Extract the (X, Y) coordinate from the center of the cell holding the provided text.  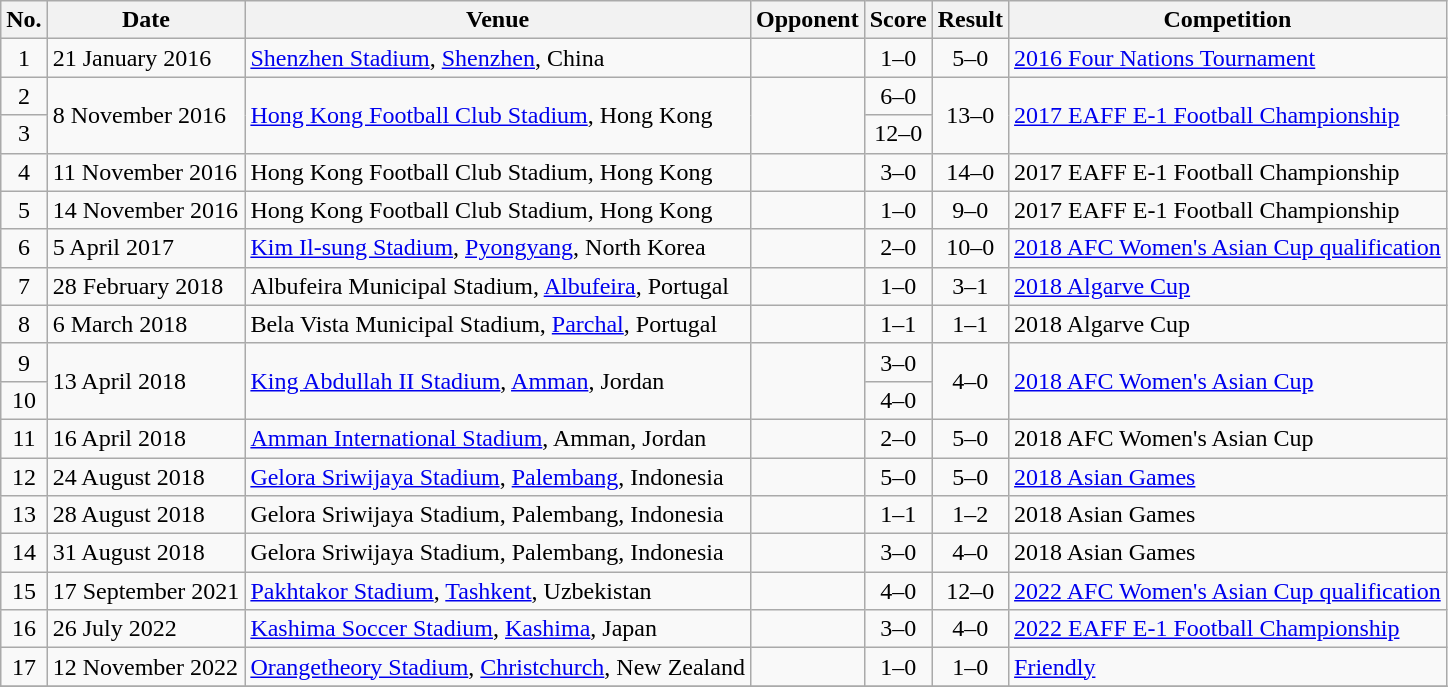
1–2 (970, 515)
Opponent (807, 20)
6 (24, 248)
26 July 2022 (146, 629)
King Abdullah II Stadium, Amman, Jordan (498, 381)
9–0 (970, 210)
3–1 (970, 286)
Bela Vista Municipal Stadium, Parchal, Portugal (498, 324)
31 August 2018 (146, 553)
2016 Four Nations Tournament (1228, 58)
14 November 2016 (146, 210)
Amman International Stadium, Amman, Jordan (498, 438)
15 (24, 591)
2 (24, 96)
Competition (1228, 20)
No. (24, 20)
4 (24, 172)
28 August 2018 (146, 515)
6–0 (898, 96)
12 (24, 477)
24 August 2018 (146, 477)
21 January 2016 (146, 58)
Shenzhen Stadium, Shenzhen, China (498, 58)
Kim Il-sung Stadium, Pyongyang, North Korea (498, 248)
16 (24, 629)
10 (24, 400)
6 March 2018 (146, 324)
5 April 2017 (146, 248)
Albufeira Municipal Stadium, Albufeira, Portugal (498, 286)
17 September 2021 (146, 591)
2018 AFC Women's Asian Cup qualification (1228, 248)
13–0 (970, 115)
13 April 2018 (146, 381)
28 February 2018 (146, 286)
Orangetheory Stadium, Christchurch, New Zealand (498, 667)
7 (24, 286)
16 April 2018 (146, 438)
8 November 2016 (146, 115)
11 November 2016 (146, 172)
14–0 (970, 172)
12 November 2022 (146, 667)
Friendly (1228, 667)
3 (24, 134)
10–0 (970, 248)
13 (24, 515)
8 (24, 324)
Kashima Soccer Stadium, Kashima, Japan (498, 629)
1 (24, 58)
2022 AFC Women's Asian Cup qualification (1228, 591)
14 (24, 553)
9 (24, 362)
Result (970, 20)
Pakhtakor Stadium, Tashkent, Uzbekistan (498, 591)
2022 EAFF E-1 Football Championship (1228, 629)
11 (24, 438)
Venue (498, 20)
5 (24, 210)
Date (146, 20)
Score (898, 20)
17 (24, 667)
